Return the [x, y] coordinate for the center point of the cell that contains the specified text.  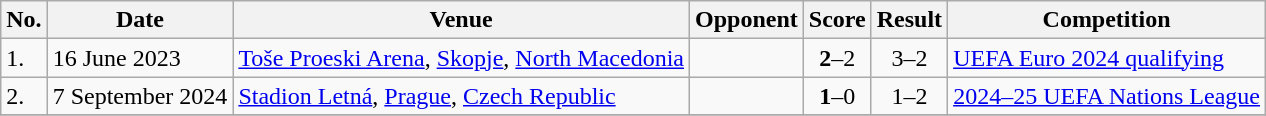
Result [909, 20]
Stadion Letná, Prague, Czech Republic [462, 96]
16 June 2023 [140, 58]
7 September 2024 [140, 96]
2–2 [837, 58]
Competition [1107, 20]
1–2 [909, 96]
1. [24, 58]
2024–25 UEFA Nations League [1107, 96]
3–2 [909, 58]
Opponent [746, 20]
Toše Proeski Arena, Skopje, North Macedonia [462, 58]
Date [140, 20]
Venue [462, 20]
No. [24, 20]
Score [837, 20]
1–0 [837, 96]
2. [24, 96]
UEFA Euro 2024 qualifying [1107, 58]
